Output the [X, Y] coordinate of the center of the cell containing the given text.  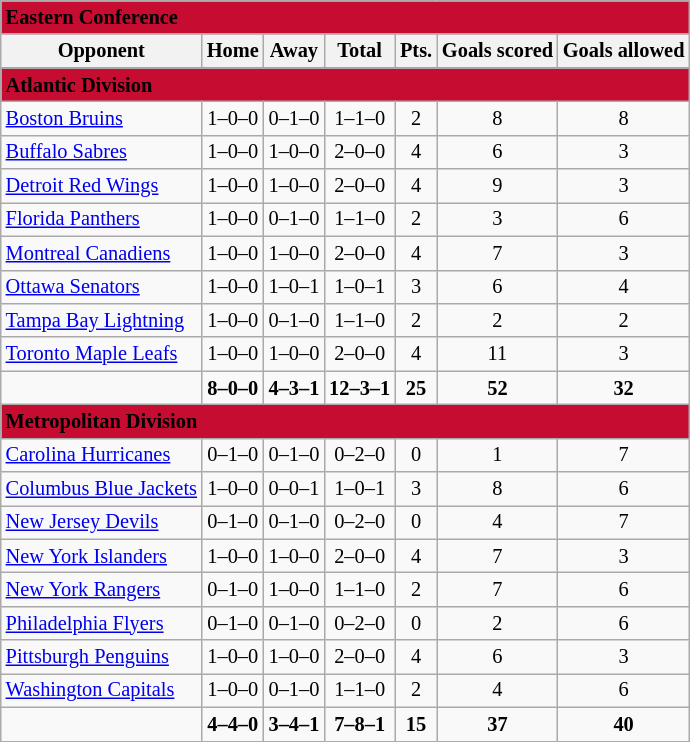
Total [360, 51]
Columbus Blue Jackets [102, 489]
Ottawa Senators [102, 287]
15 [416, 724]
Boston Bruins [102, 118]
Florida Panthers [102, 219]
Metropolitan Division [346, 421]
Tampa Bay Lightning [102, 320]
Away [294, 51]
Detroit Red Wings [102, 186]
Goals allowed [624, 51]
Carolina Hurricanes [102, 455]
25 [416, 388]
Montreal Canadiens [102, 253]
New York Rangers [102, 589]
11 [498, 354]
Philadelphia Flyers [102, 623]
Opponent [102, 51]
40 [624, 724]
37 [498, 724]
Home [233, 51]
12–3–1 [360, 388]
3–4–1 [294, 724]
7–8–1 [360, 724]
Pts. [416, 51]
Pittsburgh Penguins [102, 657]
Goals scored [498, 51]
Buffalo Sabres [102, 152]
8–0–0 [233, 388]
Washington Capitals [102, 690]
4–4–0 [233, 724]
Eastern Conference [346, 17]
New Jersey Devils [102, 522]
9 [498, 186]
52 [498, 388]
0–0–1 [294, 489]
4–3–1 [294, 388]
Toronto Maple Leafs [102, 354]
New York Islanders [102, 556]
Atlantic Division [346, 85]
32 [624, 388]
1 [498, 455]
